Extract the [x, y] coordinate from the center of the cell holding the provided text.  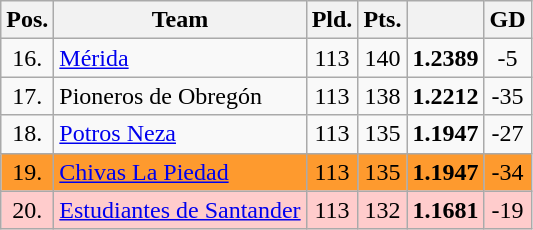
1.1681 [446, 210]
132 [382, 210]
-27 [508, 134]
Pld. [332, 20]
1.2212 [446, 96]
Pts. [382, 20]
138 [382, 96]
Chivas La Piedad [180, 172]
-34 [508, 172]
Pos. [28, 20]
-35 [508, 96]
GD [508, 20]
1.2389 [446, 58]
20. [28, 210]
18. [28, 134]
17. [28, 96]
16. [28, 58]
-19 [508, 210]
-5 [508, 58]
Estudiantes de Santander [180, 210]
Mérida [180, 58]
Team [180, 20]
Potros Neza [180, 134]
19. [28, 172]
Pioneros de Obregón [180, 96]
140 [382, 58]
